Scan for the cell matching the given text and deliver its [x, y] coordinate at center. 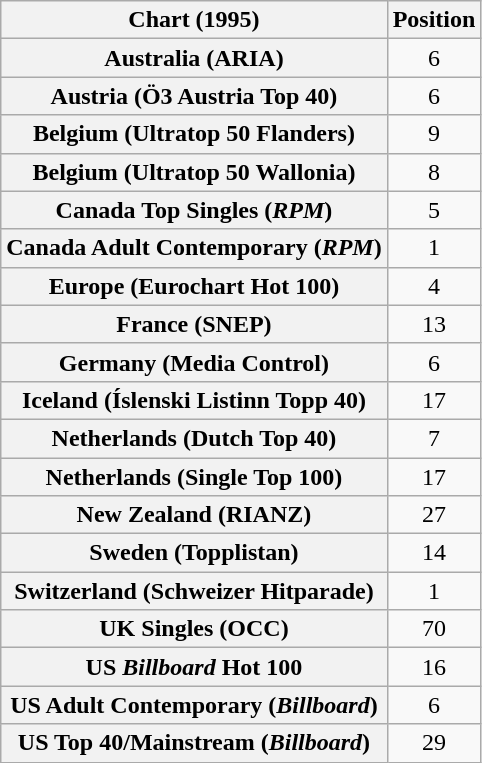
US Billboard Hot 100 [194, 667]
Sweden (Topplistan) [194, 553]
Switzerland (Schweizer Hitparade) [194, 591]
7 [434, 438]
Belgium (Ultratop 50 Flanders) [194, 134]
US Top 40/Mainstream (Billboard) [194, 743]
Belgium (Ultratop 50 Wallonia) [194, 172]
New Zealand (RIANZ) [194, 515]
Australia (ARIA) [194, 58]
France (SNEP) [194, 324]
Canada Top Singles (RPM) [194, 210]
US Adult Contemporary (Billboard) [194, 705]
Netherlands (Single Top 100) [194, 477]
70 [434, 629]
Netherlands (Dutch Top 40) [194, 438]
Austria (Ö3 Austria Top 40) [194, 96]
UK Singles (OCC) [194, 629]
Iceland (Íslenski Listinn Topp 40) [194, 400]
13 [434, 324]
Germany (Media Control) [194, 362]
29 [434, 743]
4 [434, 286]
Canada Adult Contemporary (RPM) [194, 248]
Position [434, 20]
Chart (1995) [194, 20]
16 [434, 667]
5 [434, 210]
14 [434, 553]
27 [434, 515]
Europe (Eurochart Hot 100) [194, 286]
8 [434, 172]
9 [434, 134]
